From the cell containing the given text, extract its center point as [x, y] coordinate. 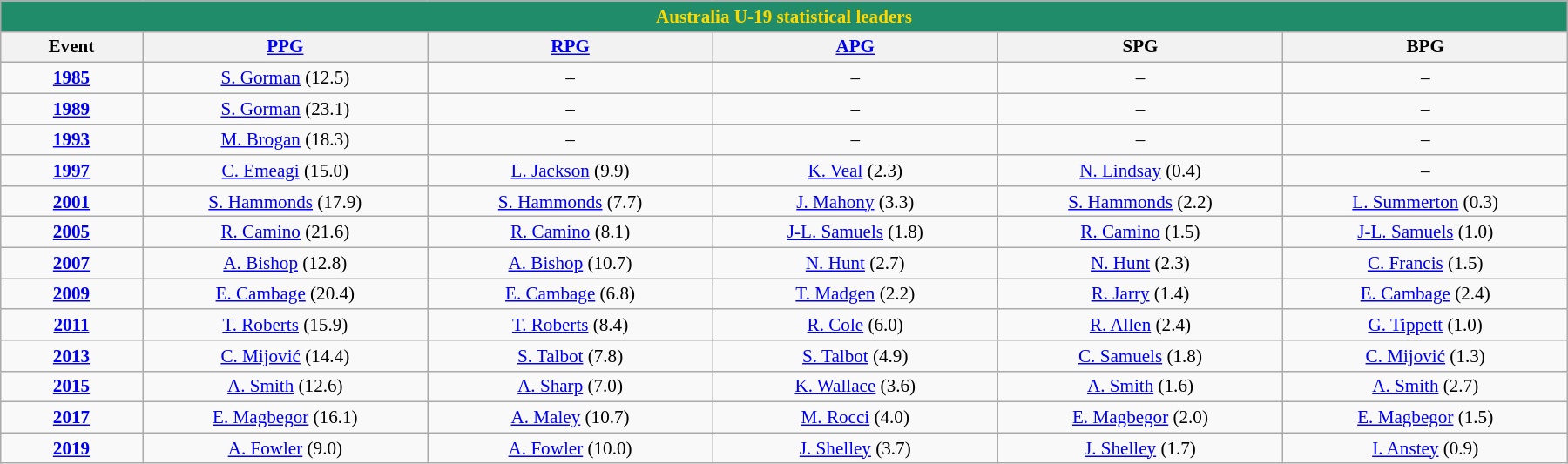
J. Mahony (3.3) [855, 200]
A. Bishop (12.8) [286, 263]
R. Allen (2.4) [1139, 324]
S. Hammonds (17.9) [286, 200]
A. Bishop (10.7) [570, 263]
S. Gorman (12.5) [286, 78]
E. Cambage (2.4) [1425, 294]
2015 [71, 387]
R. Camino (21.6) [286, 232]
2001 [71, 200]
C. Francis (1.5) [1425, 263]
1985 [71, 78]
T. Madgen (2.2) [855, 294]
1997 [71, 171]
N. Hunt (2.7) [855, 263]
2017 [71, 418]
2011 [71, 324]
J. Shelley (3.7) [855, 447]
PPG [286, 47]
Australia U-19 statistical leaders [784, 16]
M. Rocci (4.0) [855, 418]
S. Gorman (23.1) [286, 108]
J-L. Samuels (1.0) [1425, 232]
A. Smith (12.6) [286, 387]
R. Camino (1.5) [1139, 232]
G. Tippett (1.0) [1425, 324]
K. Wallace (3.6) [855, 387]
A. Fowler (9.0) [286, 447]
2007 [71, 263]
R. Cole (6.0) [855, 324]
A. Smith (2.7) [1425, 387]
SPG [1139, 47]
S. Talbot (7.8) [570, 355]
I. Anstey (0.9) [1425, 447]
L. Jackson (9.9) [570, 171]
A. Maley (10.7) [570, 418]
1989 [71, 108]
N. Lindsay (0.4) [1139, 171]
2019 [71, 447]
Event [71, 47]
E. Cambage (20.4) [286, 294]
L. Summerton (0.3) [1425, 200]
C. Samuels (1.8) [1139, 355]
E. Magbegor (2.0) [1139, 418]
R. Jarry (1.4) [1139, 294]
2005 [71, 232]
R. Camino (8.1) [570, 232]
C. Mijović (1.3) [1425, 355]
E. Cambage (6.8) [570, 294]
M. Brogan (18.3) [286, 139]
J. Shelley (1.7) [1139, 447]
2009 [71, 294]
C. Emeagi (15.0) [286, 171]
S. Talbot (4.9) [855, 355]
T. Roberts (15.9) [286, 324]
S. Hammonds (2.2) [1139, 200]
T. Roberts (8.4) [570, 324]
2013 [71, 355]
J-L. Samuels (1.8) [855, 232]
A. Fowler (10.0) [570, 447]
BPG [1425, 47]
A. Smith (1.6) [1139, 387]
K. Veal (2.3) [855, 171]
N. Hunt (2.3) [1139, 263]
A. Sharp (7.0) [570, 387]
1993 [71, 139]
RPG [570, 47]
S. Hammonds (7.7) [570, 200]
E. Magbegor (16.1) [286, 418]
APG [855, 47]
E. Magbegor (1.5) [1425, 418]
C. Mijović (14.4) [286, 355]
